Provide the (x, y) coordinate of the cell's center where the given text is located.  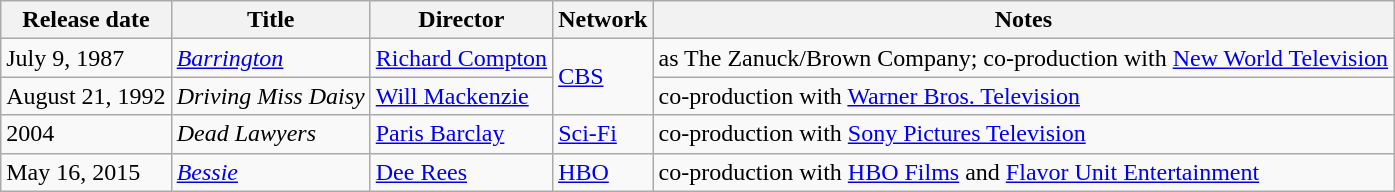
Network (603, 20)
2004 (86, 134)
Director (461, 20)
co-production with HBO Films and Flavor Unit Entertainment (1024, 172)
Barrington (270, 58)
Sci-Fi (603, 134)
CBS (603, 77)
Release date (86, 20)
Dee Rees (461, 172)
May 16, 2015 (86, 172)
Bessie (270, 172)
Driving Miss Daisy (270, 96)
Notes (1024, 20)
Paris Barclay (461, 134)
as The Zanuck/Brown Company; co-production with New World Television (1024, 58)
co-production with Sony Pictures Television (1024, 134)
August 21, 1992 (86, 96)
co-production with Warner Bros. Television (1024, 96)
Will Mackenzie (461, 96)
Richard Compton (461, 58)
Dead Lawyers (270, 134)
July 9, 1987 (86, 58)
HBO (603, 172)
Title (270, 20)
